Determine the (X, Y) coordinate at the center of the cell enclosing the given text.  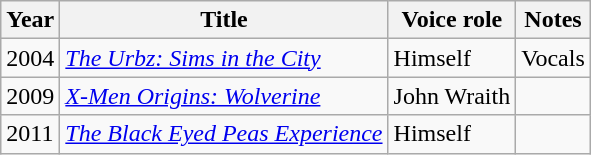
Title (224, 20)
X-Men Origins: Wolverine (224, 96)
Voice role (452, 20)
Notes (554, 20)
John Wraith (452, 96)
Year (30, 20)
Vocals (554, 58)
The Urbz: Sims in the City (224, 58)
2009 (30, 96)
2004 (30, 58)
The Black Eyed Peas Experience (224, 134)
2011 (30, 134)
